Scan for the cell matching the given text and deliver its [X, Y] coordinate at center. 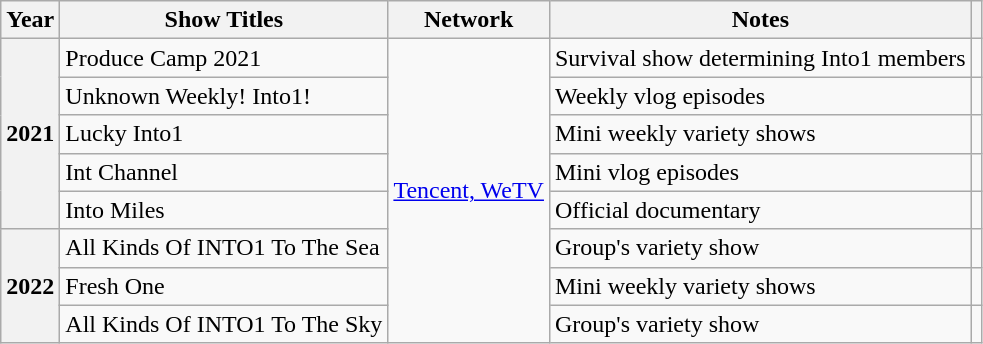
All Kinds Of INTO1 To The Sea [224, 248]
Into Miles [224, 210]
Show Titles [224, 20]
Lucky Into1 [224, 134]
Official documentary [760, 210]
2022 [30, 286]
Produce Camp 2021 [224, 58]
Survival show determining Into1 members [760, 58]
Tencent, WeTV [469, 191]
Network [469, 20]
Int Channel [224, 172]
Mini vlog episodes [760, 172]
2021 [30, 134]
Notes [760, 20]
Year [30, 20]
All Kinds Of INTO1 To The Sky [224, 324]
Unknown Weekly! Into1! [224, 96]
Weekly vlog episodes [760, 96]
Fresh One [224, 286]
